Determine the [X, Y] coordinate at the center of the cell enclosing the given text.  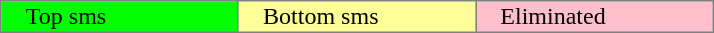
Eliminated [594, 17]
Bottom sms [356, 17]
Top sms [120, 17]
